Detect which cell encompasses the target text, then output its (x, y) center coordinate. 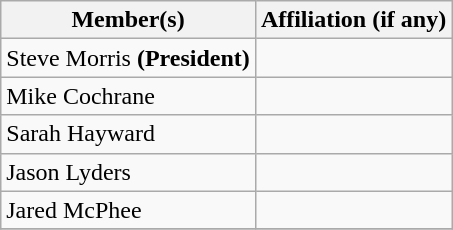
Sarah Hayward (128, 134)
Mike Cochrane (128, 96)
Member(s) (128, 20)
Affiliation (if any) (353, 20)
Steve Morris (President) (128, 58)
Jason Lyders (128, 172)
Jared McPhee (128, 210)
